Search for the cell housing the specified text and yield its (x, y) center coordinate. 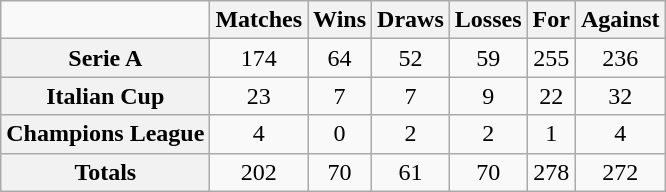
Matches (259, 20)
59 (488, 58)
Italian Cup (106, 96)
Totals (106, 172)
32 (620, 96)
61 (411, 172)
Serie A (106, 58)
For (551, 20)
1 (551, 134)
0 (340, 134)
236 (620, 58)
202 (259, 172)
22 (551, 96)
9 (488, 96)
Losses (488, 20)
Wins (340, 20)
23 (259, 96)
272 (620, 172)
52 (411, 58)
Champions League (106, 134)
Draws (411, 20)
278 (551, 172)
174 (259, 58)
255 (551, 58)
64 (340, 58)
Against (620, 20)
